Pinpoint the cell where the given text exists, returning its (x, y) midpoint coordinate. 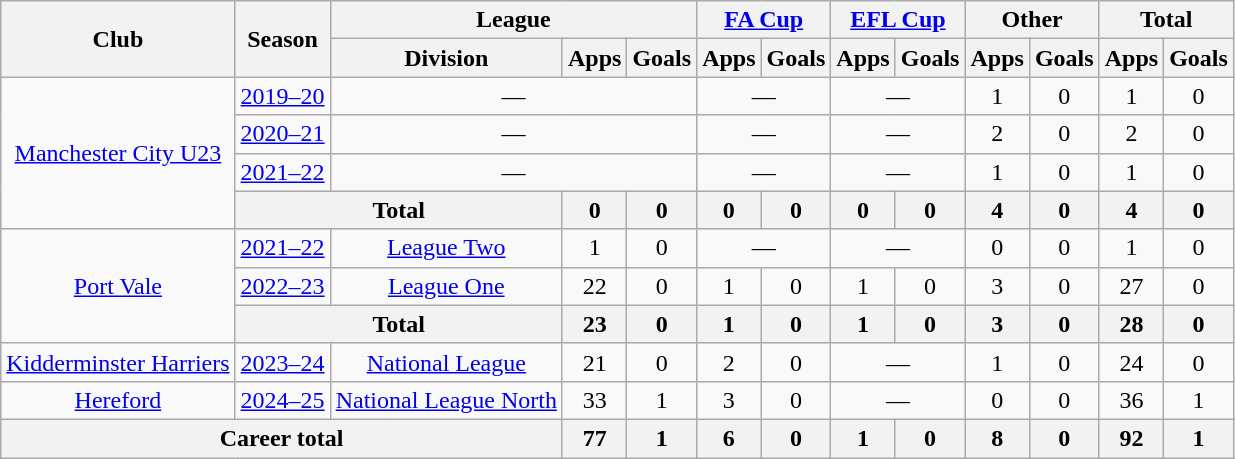
36 (1131, 400)
21 (594, 362)
Division (446, 58)
League One (446, 286)
28 (1131, 324)
2019–20 (282, 96)
8 (997, 438)
Other (1032, 20)
Club (118, 39)
National League North (446, 400)
92 (1131, 438)
6 (729, 438)
EFL Cup (898, 20)
77 (594, 438)
National League (446, 362)
Career total (282, 438)
23 (594, 324)
2022–23 (282, 286)
Manchester City U23 (118, 153)
2020–21 (282, 134)
Port Vale (118, 286)
22 (594, 286)
Season (282, 39)
2023–24 (282, 362)
27 (1131, 286)
2024–25 (282, 400)
FA Cup (764, 20)
Kidderminster Harriers (118, 362)
League (513, 20)
League Two (446, 248)
Hereford (118, 400)
24 (1131, 362)
33 (594, 400)
